Return [X, Y] of the center of cell containing provided text 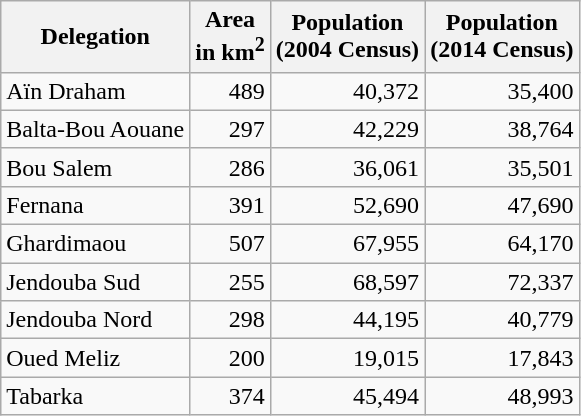
48,993 [502, 396]
Fernana [96, 205]
67,955 [347, 244]
374 [230, 396]
44,195 [347, 320]
72,337 [502, 282]
Area in km2 [230, 37]
64,170 [502, 244]
45,494 [347, 396]
Jendouba Nord [96, 320]
255 [230, 282]
Population (2004 Census) [347, 37]
52,690 [347, 205]
42,229 [347, 129]
507 [230, 244]
297 [230, 129]
35,501 [502, 167]
Balta-Bou Aouane [96, 129]
36,061 [347, 167]
Jendouba Sud [96, 282]
17,843 [502, 358]
19,015 [347, 358]
68,597 [347, 282]
489 [230, 91]
40,779 [502, 320]
Oued Meliz [96, 358]
Delegation [96, 37]
Bou Salem [96, 167]
200 [230, 358]
Ghardimaou [96, 244]
38,764 [502, 129]
391 [230, 205]
35,400 [502, 91]
Tabarka [96, 396]
286 [230, 167]
298 [230, 320]
Aïn Draham [96, 91]
40,372 [347, 91]
Population (2014 Census) [502, 37]
47,690 [502, 205]
